Capture the cell that displays the provided text and extract its [X, Y] central coordinate. 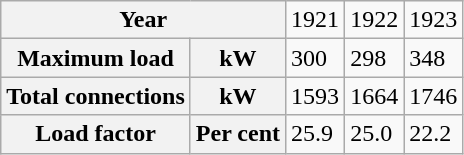
Year [144, 20]
22.2 [434, 134]
Per cent [238, 134]
Total connections [96, 96]
25.0 [374, 134]
Load factor [96, 134]
Maximum load [96, 58]
348 [434, 58]
1923 [434, 20]
1921 [316, 20]
1746 [434, 96]
1922 [374, 20]
1593 [316, 96]
25.9 [316, 134]
300 [316, 58]
1664 [374, 96]
298 [374, 58]
